Extract the (X, Y) coordinate from the center of the cell holding the provided text.  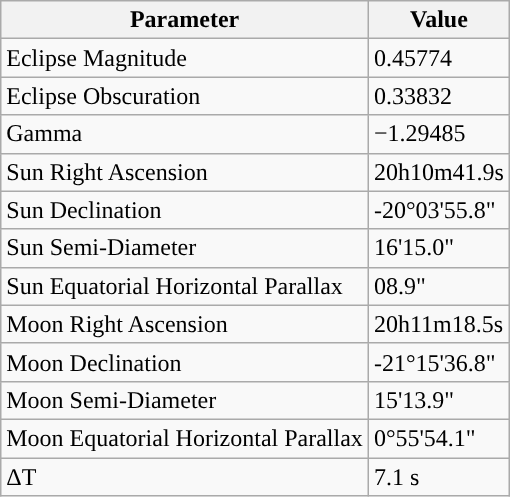
Eclipse Obscuration (185, 96)
08.9" (438, 286)
7.1 s (438, 477)
0.33832 (438, 96)
Sun Declination (185, 210)
Moon Semi-Diameter (185, 400)
-21°15'36.8" (438, 362)
Parameter (185, 20)
20h10m41.9s (438, 172)
Gamma (185, 134)
Sun Semi-Diameter (185, 248)
−1.29485 (438, 134)
16'15.0" (438, 248)
0.45774 (438, 58)
Sun Equatorial Horizontal Parallax (185, 286)
Value (438, 20)
Moon Right Ascension (185, 324)
-20°03'55.8" (438, 210)
Eclipse Magnitude (185, 58)
ΔT (185, 477)
Moon Equatorial Horizontal Parallax (185, 438)
Moon Declination (185, 362)
15'13.9" (438, 400)
Sun Right Ascension (185, 172)
0°55'54.1" (438, 438)
20h11m18.5s (438, 324)
